Capture the cell that displays the provided text and extract its (X, Y) central coordinate. 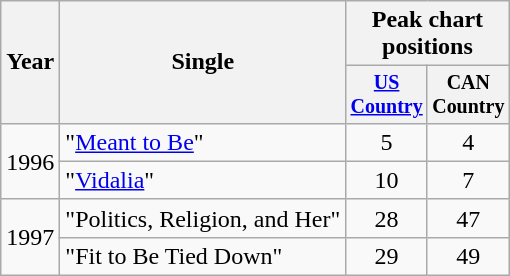
"Meant to Be" (203, 142)
5 (387, 142)
"Vidalia" (203, 180)
CAN Country (468, 94)
Year (30, 62)
4 (468, 142)
49 (468, 256)
7 (468, 180)
29 (387, 256)
"Politics, Religion, and Her" (203, 218)
1997 (30, 237)
1996 (30, 161)
28 (387, 218)
47 (468, 218)
Single (203, 62)
Peak chart positions (428, 34)
10 (387, 180)
US Country (387, 94)
"Fit to Be Tied Down" (203, 256)
